Locate the cell with the specified text and output its [x, y] center coordinate. 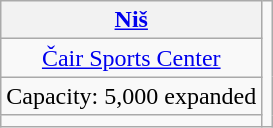
Čair Sports Center [132, 58]
Niš [132, 20]
Capacity: 5,000 expanded [132, 96]
